Return the (x, y) coordinate for the center point of the cell that contains the specified text.  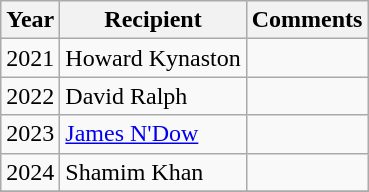
David Ralph (153, 96)
Recipient (153, 20)
Howard Kynaston (153, 58)
James N'Dow (153, 134)
2024 (30, 172)
2023 (30, 134)
Comments (307, 20)
Year (30, 20)
2022 (30, 96)
2021 (30, 58)
Shamim Khan (153, 172)
